For the text-containing cell, return its midpoint in [x, y] coordinate format. 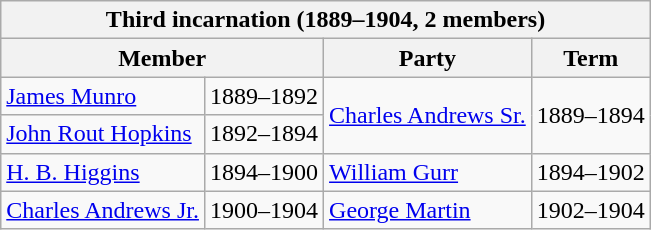
1892–1894 [264, 134]
Charles Andrews Sr. [428, 115]
1894–1900 [264, 172]
1889–1894 [590, 115]
Charles Andrews Jr. [103, 210]
1894–1902 [590, 172]
1902–1904 [590, 210]
Third incarnation (1889–1904, 2 members) [326, 20]
Member [162, 58]
H. B. Higgins [103, 172]
John Rout Hopkins [103, 134]
1889–1892 [264, 96]
Term [590, 58]
William Gurr [428, 172]
Party [428, 58]
James Munro [103, 96]
1900–1904 [264, 210]
George Martin [428, 210]
